Find where the given text appears and provide that cell's center as (x, y) coordinate. 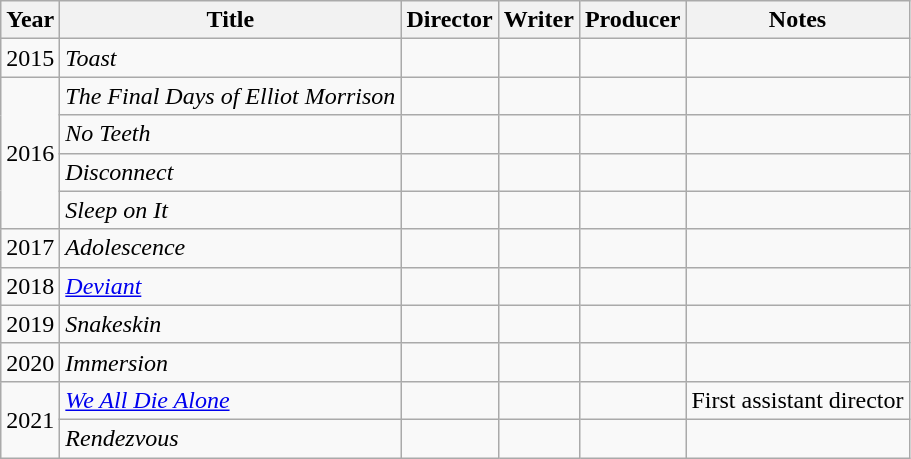
Director (450, 20)
Adolescence (230, 248)
Notes (798, 20)
2018 (30, 286)
Rendezvous (230, 438)
Immersion (230, 362)
Snakeskin (230, 324)
Toast (230, 58)
Writer (538, 20)
Disconnect (230, 172)
Producer (632, 20)
First assistant director (798, 400)
2021 (30, 419)
Deviant (230, 286)
Sleep on It (230, 210)
We All Die Alone (230, 400)
2020 (30, 362)
Title (230, 20)
2016 (30, 153)
No Teeth (230, 134)
2015 (30, 58)
2019 (30, 324)
Year (30, 20)
The Final Days of Elliot Morrison (230, 96)
2017 (30, 248)
